Extract the (X, Y) coordinate from the center of the cell holding the provided text.  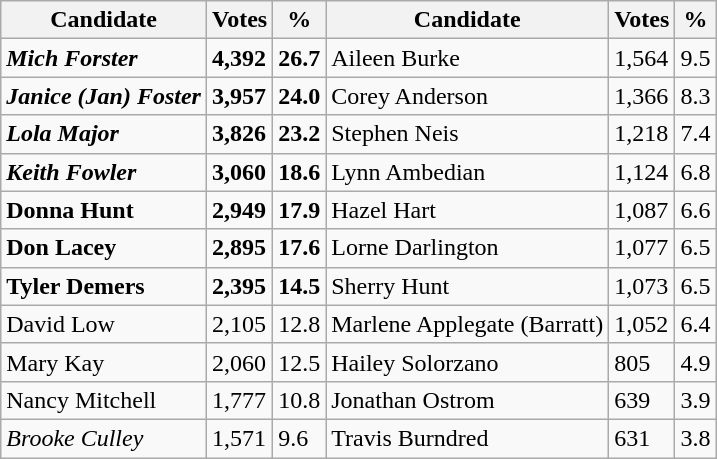
Jonathan Ostrom (468, 400)
1,073 (642, 286)
3,826 (239, 134)
Keith Fowler (104, 172)
Aileen Burke (468, 58)
17.6 (300, 248)
Janice (Jan) Foster (104, 96)
1,564 (642, 58)
2,060 (239, 362)
9.6 (300, 438)
4.9 (696, 362)
Travis Burndred (468, 438)
Lynn Ambedian (468, 172)
Brooke Culley (104, 438)
14.5 (300, 286)
Lorne Darlington (468, 248)
Mich Forster (104, 58)
23.2 (300, 134)
10.8 (300, 400)
3.9 (696, 400)
631 (642, 438)
Hailey Solorzano (468, 362)
24.0 (300, 96)
Don Lacey (104, 248)
3,060 (239, 172)
Hazel Hart (468, 210)
Donna Hunt (104, 210)
8.3 (696, 96)
1,366 (642, 96)
6.6 (696, 210)
Marlene Applegate (Barratt) (468, 324)
26.7 (300, 58)
Lola Major (104, 134)
12.5 (300, 362)
18.6 (300, 172)
1,124 (642, 172)
1,087 (642, 210)
12.8 (300, 324)
6.8 (696, 172)
6.4 (696, 324)
3.8 (696, 438)
2,395 (239, 286)
9.5 (696, 58)
Corey Anderson (468, 96)
7.4 (696, 134)
1,218 (642, 134)
Nancy Mitchell (104, 400)
17.9 (300, 210)
David Low (104, 324)
Stephen Neis (468, 134)
1,052 (642, 324)
4,392 (239, 58)
2,949 (239, 210)
3,957 (239, 96)
Mary Kay (104, 362)
1,571 (239, 438)
639 (642, 400)
805 (642, 362)
Tyler Demers (104, 286)
1,777 (239, 400)
1,077 (642, 248)
Sherry Hunt (468, 286)
2,895 (239, 248)
2,105 (239, 324)
